Search for the cell housing the specified text and yield its [X, Y] center coordinate. 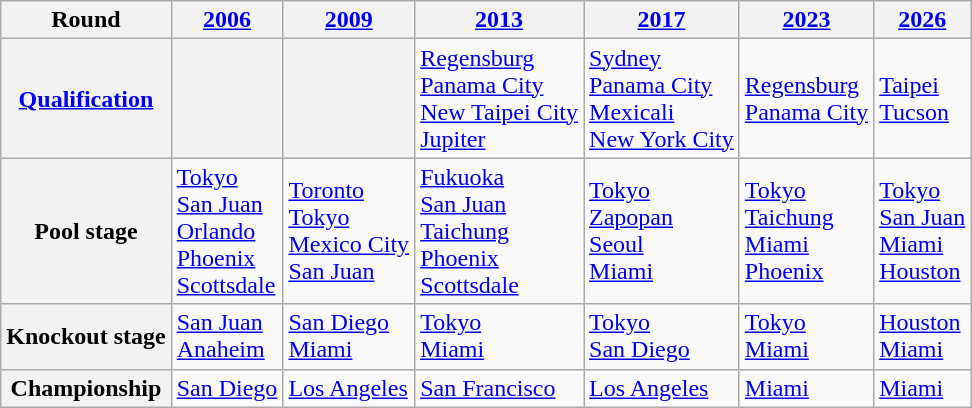
Regensburg Panama City New Taipei City Jupiter [500, 98]
2023 [806, 20]
Regensburg Panama City [806, 98]
2013 [500, 20]
Tokyo Taichung Miami Phoenix [806, 231]
2026 [922, 20]
Tokyo Zapopan Seoul Miami [662, 231]
San Diego [227, 388]
Knockout stage [86, 336]
Championship [86, 388]
2009 [349, 20]
2017 [662, 20]
Toronto Tokyo Mexico City San Juan [349, 231]
Taipei Tucson [922, 98]
Sydney Panama City Mexicali New York City [662, 98]
San Juan Anaheim [227, 336]
2006 [227, 20]
Round [86, 20]
Houston Miami [922, 336]
Tokyo San Diego [662, 336]
Tokyo San Juan Orlando Phoenix Scottsdale [227, 231]
Tokyo San Juan Miami Houston [922, 231]
San Francisco [500, 388]
Pool stage [86, 231]
Qualification [86, 98]
San Diego Miami [349, 336]
Fukuoka San Juan Taichung Phoenix Scottsdale [500, 231]
